Output the (x, y) coordinate of the center of the cell containing the given text.  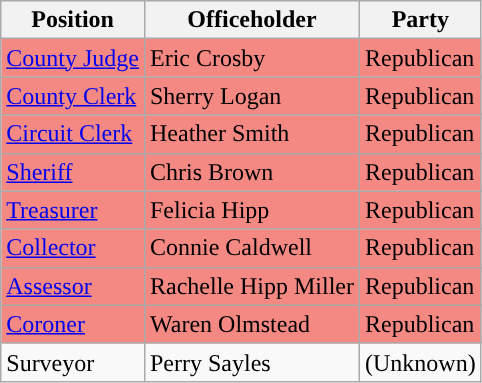
Assessor (73, 286)
Waren Olmstead (252, 324)
Rachelle Hipp Miller (252, 286)
(Unknown) (421, 362)
Sheriff (73, 172)
Felicia Hipp (252, 210)
Coroner (73, 324)
Chris Brown (252, 172)
Officeholder (252, 20)
Heather Smith (252, 134)
Perry Sayles (252, 362)
Treasurer (73, 210)
Eric Crosby (252, 58)
Connie Caldwell (252, 248)
County Judge (73, 58)
Surveyor (73, 362)
Circuit Clerk (73, 134)
Party (421, 20)
Collector (73, 248)
Sherry Logan (252, 96)
Position (73, 20)
County Clerk (73, 96)
